Find where the given text appears and provide that cell's center as (x, y) coordinate. 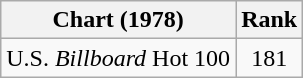
Rank (270, 20)
U.S. Billboard Hot 100 (118, 58)
Chart (1978) (118, 20)
181 (270, 58)
